Pinpoint the cell where the given text exists, returning its (X, Y) midpoint coordinate. 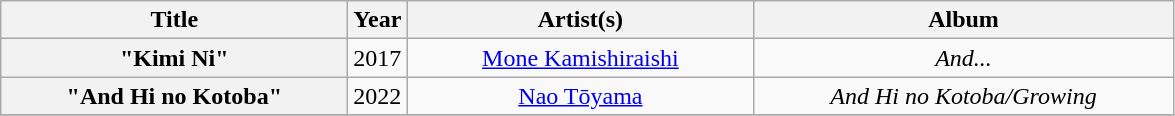
Artist(s) (580, 20)
Year (378, 20)
"And Hi no Kotoba" (174, 96)
Album (964, 20)
"Kimi Ni" (174, 58)
2017 (378, 58)
And... (964, 58)
Nao Tōyama (580, 96)
Title (174, 20)
2022 (378, 96)
And Hi no Kotoba/Growing (964, 96)
Mone Kamishiraishi (580, 58)
